Return [x, y] of the center of cell containing provided text 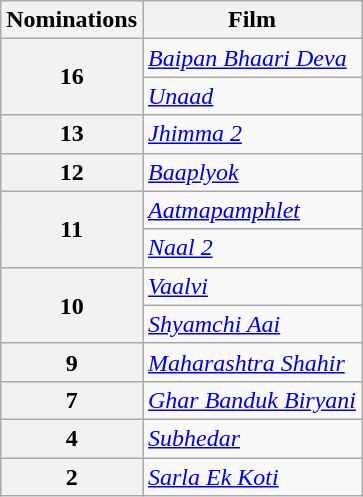
12 [72, 172]
Baaplyok [252, 172]
Ghar Banduk Biryani [252, 400]
Subhedar [252, 438]
Nominations [72, 20]
2 [72, 477]
13 [72, 134]
Naal 2 [252, 248]
Sarla Ek Koti [252, 477]
16 [72, 77]
Film [252, 20]
11 [72, 229]
4 [72, 438]
7 [72, 400]
Jhimma 2 [252, 134]
Maharashtra Shahir [252, 362]
9 [72, 362]
Aatmapamphlet [252, 210]
Vaalvi [252, 286]
10 [72, 305]
Shyamchi Aai [252, 324]
Baipan Bhaari Deva [252, 58]
Unaad [252, 96]
